Determine the (x, y) coordinate at the center of the cell enclosing the given text.  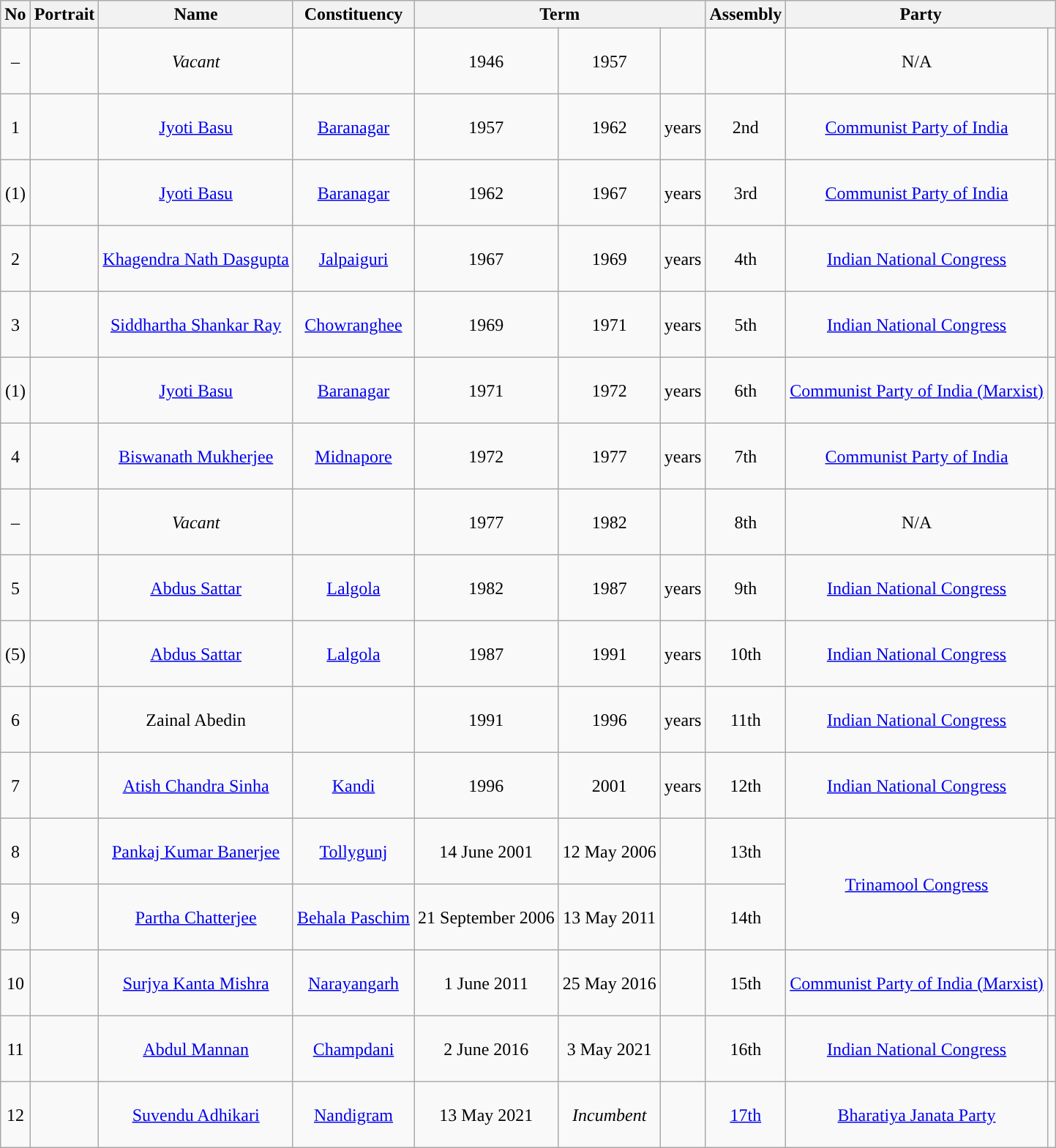
Siddhartha Shankar Ray (196, 325)
1 (15, 127)
13 May 2021 (487, 1115)
5 (15, 588)
Nandigram (353, 1115)
Assembly (746, 15)
4th (746, 259)
10th (746, 654)
Portrait (64, 15)
25 May 2016 (609, 983)
6 (15, 720)
Tollygunj (353, 852)
Party (921, 15)
Partha Chatterjee (196, 918)
10 (15, 983)
12 May 2006 (609, 852)
2001 (609, 786)
11 (15, 1049)
No (15, 15)
5th (746, 325)
16th (746, 1049)
4 (15, 457)
2nd (746, 127)
7 (15, 786)
14 June 2001 (487, 852)
Zainal Abedin (196, 720)
Surjya Kanta Mishra (196, 983)
Biswanath Mukherjee (196, 457)
6th (746, 391)
Chowranghee (353, 325)
11th (746, 720)
Kandi (353, 786)
15th (746, 983)
13th (746, 852)
(5) (15, 654)
Incumbent (609, 1115)
Suvendu Adhikari (196, 1115)
1 June 2011 (487, 983)
1946 (487, 61)
8th (746, 522)
7th (746, 457)
14th (746, 918)
12 (15, 1115)
Khagendra Nath Dasgupta (196, 259)
Narayangarh (353, 983)
13 May 2011 (609, 918)
Jalpaiguri (353, 259)
17th (746, 1115)
9 (15, 918)
21 September 2006 (487, 918)
Term (560, 15)
Name (196, 15)
Pankaj Kumar Banerjee (196, 852)
12th (746, 786)
9th (746, 588)
8 (15, 852)
2 June 2016 (487, 1049)
Midnapore (353, 457)
Behala Paschim (353, 918)
Abdul Mannan (196, 1049)
Constituency (353, 15)
3 May 2021 (609, 1049)
Bharatiya Janata Party (917, 1115)
2 (15, 259)
Atish Chandra Sinha (196, 786)
3 (15, 325)
Trinamool Congress (917, 885)
3rd (746, 193)
Champdani (353, 1049)
